Locate the cell with the specified text and output its [X, Y] center coordinate. 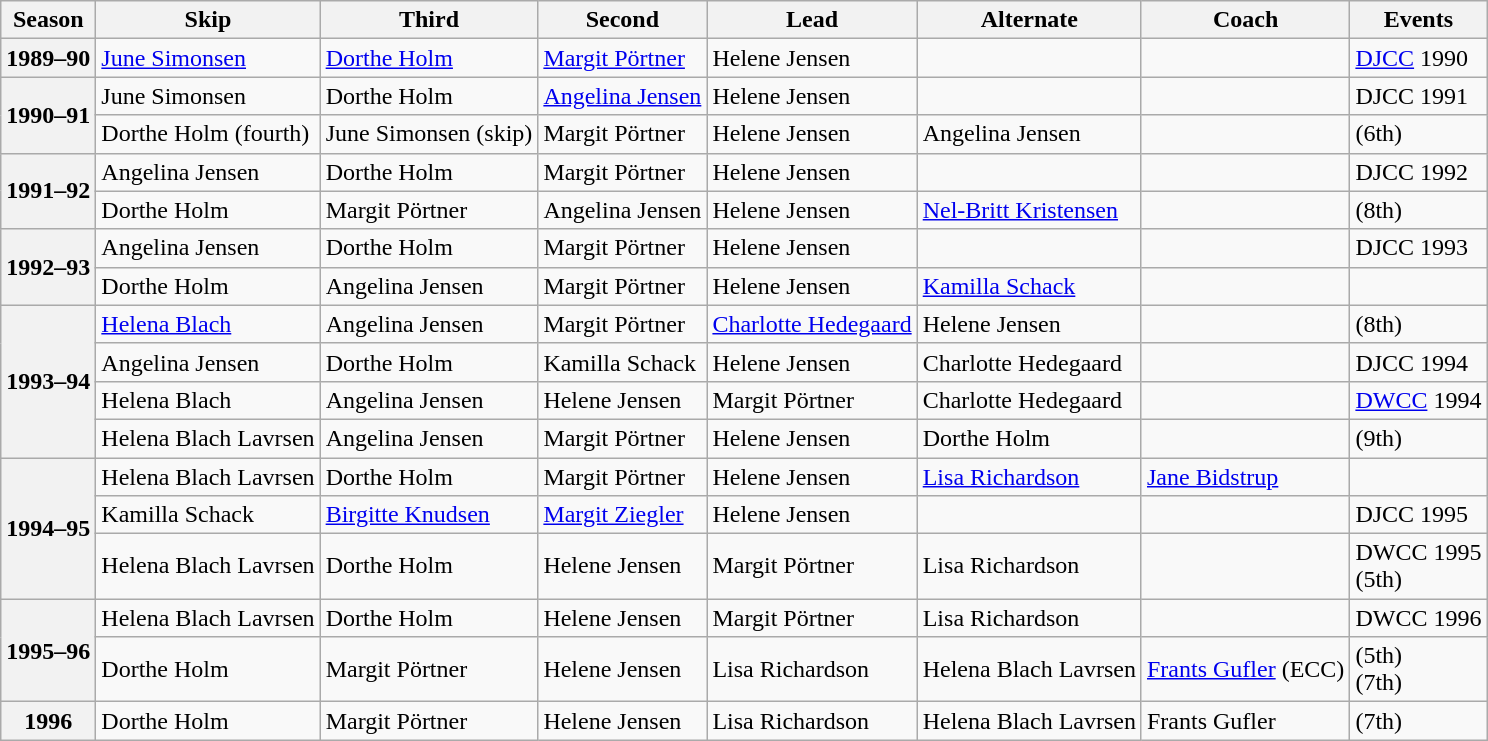
DJCC 1995 [1418, 515]
1990–91 [48, 115]
Lead [812, 20]
Alternate [1029, 20]
June Simonsen (skip) [429, 134]
1992–93 [48, 267]
Skip [208, 20]
1991–92 [48, 191]
(6th) [1418, 134]
1994–95 [48, 528]
Frants Gufler (ECC) [1245, 670]
Jane Bidstrup [1245, 477]
1996 [48, 721]
Coach [1245, 20]
Season [48, 20]
Birgitte Knudsen [429, 515]
1989–90 [48, 58]
DWCC 1996 [1418, 618]
DWCC 1994 [1418, 400]
DJCC 1992 [1418, 172]
Dorthe Holm (fourth) [208, 134]
DWCC 1995 (5th) [1418, 566]
DJCC 1993 [1418, 248]
Second [622, 20]
(5th) (7th) [1418, 670]
Events [1418, 20]
DJCC 1991 [1418, 96]
Margit Ziegler [622, 515]
Frants Gufler [1245, 721]
DJCC 1994 [1418, 362]
(7th) [1418, 721]
1993–94 [48, 381]
(9th) [1418, 438]
Third [429, 20]
1995–96 [48, 650]
DJCC 1990 [1418, 58]
Nel-Britt Kristensen [1029, 210]
